Scan for the cell matching the given text and deliver its [x, y] coordinate at center. 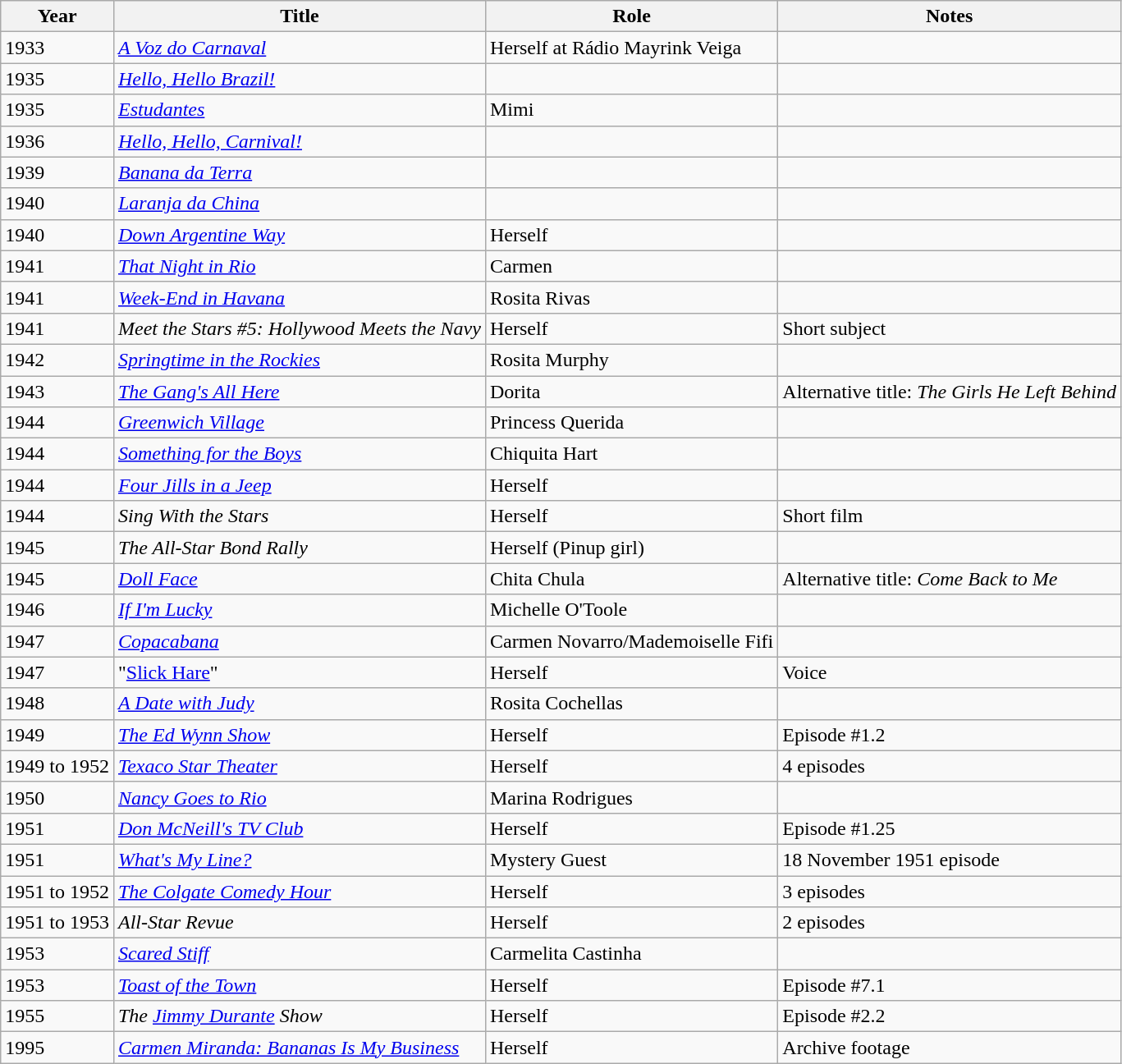
Texaco Star Theater [299, 766]
Banana da Terra [299, 172]
Michelle O'Toole [631, 610]
Hello, Hello, Carnival! [299, 141]
Title [299, 16]
Chiquita Hart [631, 454]
Mystery Guest [631, 860]
Laranja da China [299, 204]
Voice [950, 672]
Dorita [631, 392]
Year [57, 16]
4 episodes [950, 766]
If I'm Lucky [299, 610]
Carmen Miranda: Bananas Is My Business [299, 1048]
18 November 1951 episode [950, 860]
What's My Line? [299, 860]
Herself (Pinup girl) [631, 548]
Sing With the Stars [299, 516]
Mimi [631, 110]
1950 [57, 797]
The Gang's All Here [299, 392]
1948 [57, 704]
All-Star Revue [299, 923]
Alternative title: Come Back to Me [950, 579]
A Voz do Carnaval [299, 48]
Carmen [631, 266]
Princess Querida [631, 423]
1933 [57, 48]
Greenwich Village [299, 423]
Episode #1.2 [950, 735]
Hello, Hello Brazil! [299, 79]
Toast of the Town [299, 985]
Nancy Goes to Rio [299, 797]
Short film [950, 516]
Meet the Stars #5: Hollywood Meets the Navy [299, 328]
Down Argentine Way [299, 235]
That Night in Rio [299, 266]
Carmelita Castinha [631, 954]
1995 [57, 1048]
1939 [57, 172]
Copacabana [299, 641]
The Colgate Comedy Hour [299, 891]
Episode #2.2 [950, 1016]
Estudantes [299, 110]
1949 [57, 735]
Scared Stiff [299, 954]
Rosita Rivas [631, 297]
1943 [57, 392]
1946 [57, 610]
A Date with Judy [299, 704]
The Jimmy Durante Show [299, 1016]
Don McNeill's TV Club [299, 828]
1936 [57, 141]
1942 [57, 360]
Carmen Novarro/Mademoiselle Fifi [631, 641]
Notes [950, 16]
"Slick Hare" [299, 672]
Marina Rodrigues [631, 797]
Chita Chula [631, 579]
Archive footage [950, 1048]
Rosita Murphy [631, 360]
1949 to 1952 [57, 766]
Short subject [950, 328]
1955 [57, 1016]
1951 to 1952 [57, 891]
Role [631, 16]
The Ed Wynn Show [299, 735]
Something for the Boys [299, 454]
Springtime in the Rockies [299, 360]
1951 to 1953 [57, 923]
Herself at Rádio Mayrink Veiga [631, 48]
Rosita Cochellas [631, 704]
Four Jills in a Jeep [299, 485]
Episode #7.1 [950, 985]
2 episodes [950, 923]
Doll Face [299, 579]
The All-Star Bond Rally [299, 548]
Alternative title: The Girls He Left Behind [950, 392]
Episode #1.25 [950, 828]
3 episodes [950, 891]
Week-End in Havana [299, 297]
